Locate the cell with the specified text and output its [x, y] center coordinate. 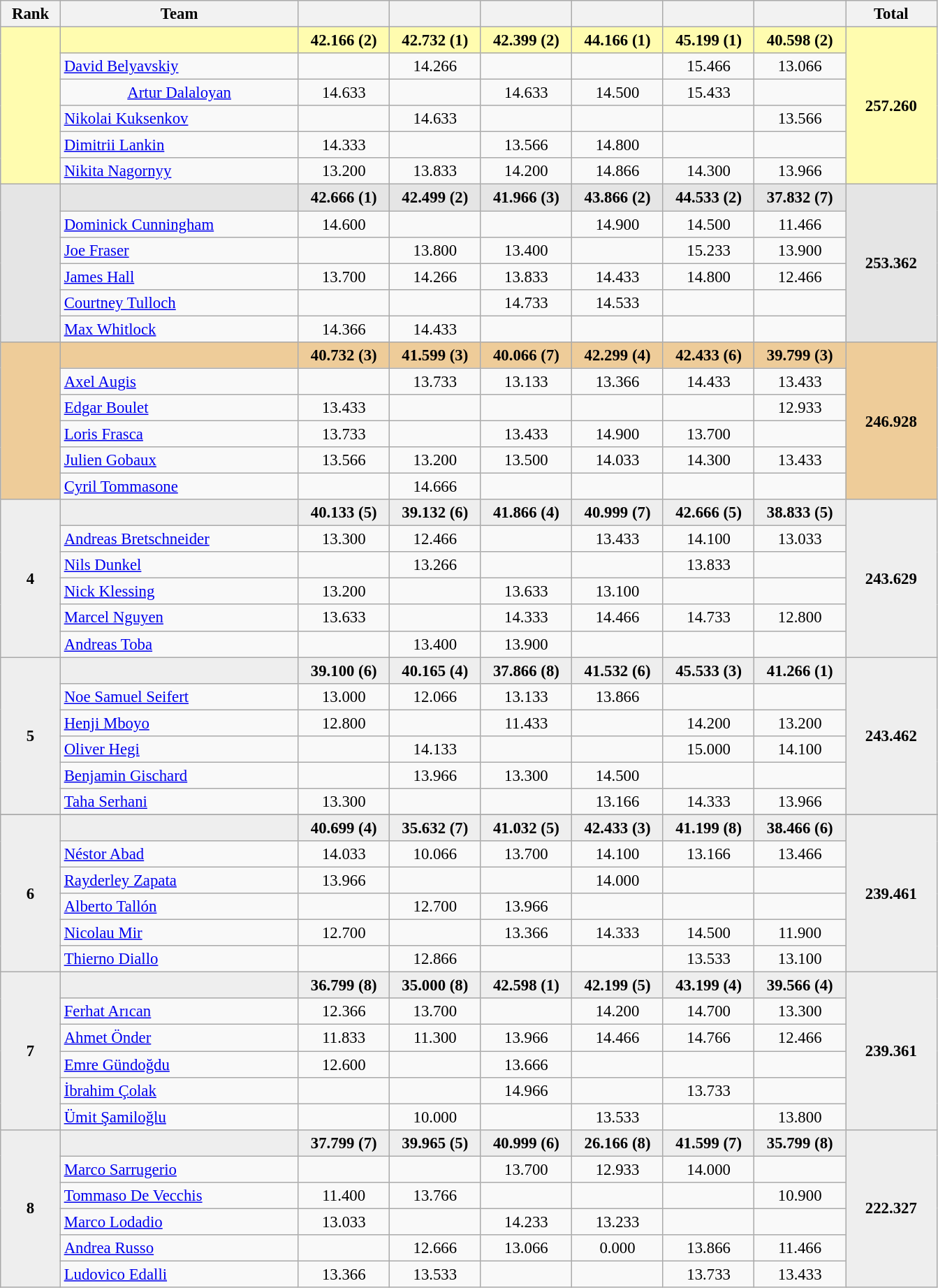
Axel Augis [179, 381]
Andreas Bretschneider [179, 539]
41.032 (5) [527, 828]
14.966 [527, 1090]
Julien Gobaux [179, 460]
10.066 [436, 854]
42.598 (1) [527, 986]
Rank [31, 14]
41.532 (6) [617, 671]
11.433 [527, 723]
41.266 (1) [800, 671]
Joe Fraser [179, 250]
Nick Klessing [179, 592]
12.066 [436, 696]
39.566 (4) [800, 986]
11.400 [344, 1196]
40.598 (2) [800, 41]
35.632 (7) [436, 828]
257.260 [891, 106]
5 [31, 736]
Néstor Abad [179, 854]
Dimitrii Lankin [179, 145]
David Belyavskiy [179, 66]
Rayderley Zapata [179, 881]
Edgar Boulet [179, 408]
4 [31, 578]
13.233 [617, 1222]
239.361 [891, 1051]
39.132 (6) [436, 513]
10.000 [436, 1117]
44.166 (1) [617, 41]
Marco Lodadio [179, 1222]
Nicolau Mir [179, 933]
14.233 [527, 1222]
Nikolai Kuksenkov [179, 119]
Ludovico Edalli [179, 1274]
36.799 (8) [344, 986]
12.600 [344, 1064]
15.233 [708, 250]
40.133 (5) [344, 513]
42.499 (2) [436, 198]
37.832 (7) [800, 198]
Benjamin Gischard [179, 775]
15.000 [708, 749]
42.433 (6) [708, 356]
14.533 [617, 302]
Artur Dalaloyan [179, 93]
13.000 [344, 696]
239.461 [891, 893]
11.900 [800, 933]
Loris Frasca [179, 434]
40.732 (3) [344, 356]
41.966 (3) [527, 198]
Ahmet Önder [179, 1038]
Andreas Toba [179, 644]
12.666 [436, 1248]
42.166 (2) [344, 41]
26.166 (8) [617, 1143]
Team [179, 14]
39.100 (6) [344, 671]
13.266 [436, 565]
13.466 [800, 854]
45.533 (3) [708, 671]
0.000 [617, 1248]
41.599 (7) [708, 1143]
Marco Sarrugerio [179, 1169]
İbrahim Çolak [179, 1090]
6 [31, 893]
14.666 [436, 487]
222.327 [891, 1208]
38.833 (5) [800, 513]
14.700 [708, 1012]
Tommaso De Vecchis [179, 1196]
14.600 [344, 224]
37.799 (7) [344, 1143]
15.466 [708, 66]
Marcel Nguyen [179, 618]
Oliver Hegi [179, 749]
246.928 [891, 421]
42.433 (3) [617, 828]
Andrea Russo [179, 1248]
Max Whitlock [179, 329]
11.833 [344, 1038]
12.366 [344, 1012]
35.799 (8) [800, 1143]
Emre Gündoğdu [179, 1064]
Ferhat Arıcan [179, 1012]
8 [31, 1208]
14.766 [708, 1038]
253.362 [891, 263]
Ümit Şamiloğlu [179, 1117]
Henji Mboyo [179, 723]
10.900 [800, 1196]
14.866 [617, 171]
38.466 (6) [800, 828]
Courtney Tulloch [179, 302]
13.500 [527, 460]
40.999 (7) [617, 513]
42.666 (5) [708, 513]
Dominick Cunningham [179, 224]
43.199 (4) [708, 986]
40.066 (7) [527, 356]
40.999 (6) [527, 1143]
39.799 (3) [800, 356]
35.000 (8) [436, 986]
41.866 (4) [527, 513]
41.199 (8) [708, 828]
14.133 [436, 749]
7 [31, 1051]
Noe Samuel Seifert [179, 696]
12.866 [436, 959]
243.462 [891, 736]
42.399 (2) [527, 41]
44.533 (2) [708, 198]
Nils Dunkel [179, 565]
Total [891, 14]
James Hall [179, 277]
Alberto Tallón [179, 907]
13.666 [527, 1064]
42.666 (1) [344, 198]
40.165 (4) [436, 671]
43.866 (2) [617, 198]
40.699 (4) [344, 828]
42.199 (5) [617, 986]
11.300 [436, 1038]
Thierno Diallo [179, 959]
Taha Serhani [179, 802]
42.732 (1) [436, 41]
37.866 (8) [527, 671]
Nikita Nagornyy [179, 171]
41.599 (3) [436, 356]
15.433 [708, 93]
13.766 [436, 1196]
Cyril Tommasone [179, 487]
39.965 (5) [436, 1143]
14.366 [344, 329]
243.629 [891, 578]
45.199 (1) [708, 41]
42.299 (4) [617, 356]
